Locate the cell with the specified text and output its [X, Y] center coordinate. 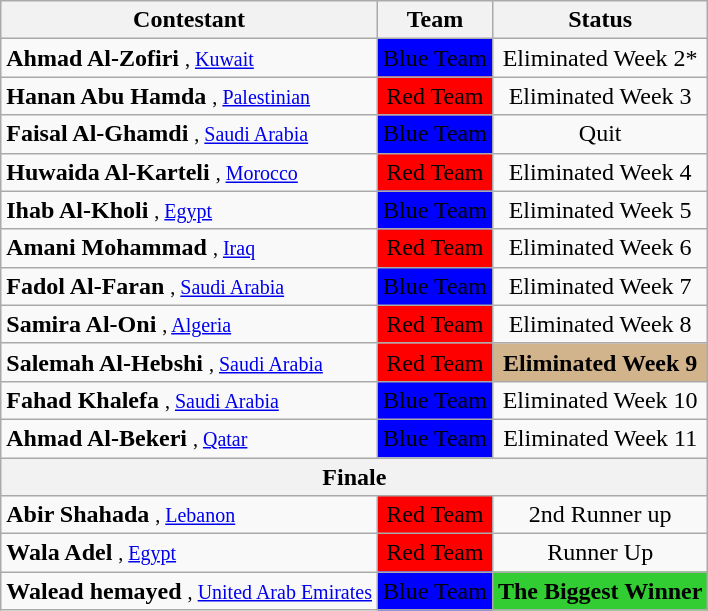
Hanan Abu Hamda , Palestinian [190, 96]
Eliminated Week 5 [600, 210]
Status [600, 20]
Team [434, 20]
Quit [600, 134]
Walead hemayed , United Arab Emirates [190, 591]
Eliminated Week 10 [600, 400]
Finale [354, 477]
Runner Up [600, 553]
Ahmad Al-Zofiri , Kuwait [190, 58]
The Biggest Winner [600, 591]
Contestant [190, 20]
Abir Shahada , Lebanon [190, 515]
Eliminated Week 4 [600, 172]
Ahmad Al-Bekeri , Qatar [190, 438]
Eliminated Week 9 [600, 362]
Eliminated Week 6 [600, 248]
Eliminated Week 11 [600, 438]
Amani Mohammad , Iraq [190, 248]
Huwaida Al-Karteli , Morocco [190, 172]
2nd Runner up [600, 515]
Eliminated Week 8 [600, 324]
Faisal Al-Ghamdi , Saudi Arabia [190, 134]
Salemah Al-Hebshi , Saudi Arabia [190, 362]
Ihab Al-Kholi , Egypt [190, 210]
Wala Adel , Egypt [190, 553]
Eliminated Week 3 [600, 96]
Fahad Khalefa , Saudi Arabia [190, 400]
Eliminated Week 2* [600, 58]
Samira Al-Oni , Algeria [190, 324]
Fadol Al-Faran , Saudi Arabia [190, 286]
Eliminated Week 7 [600, 286]
